Pinpoint the cell where the given text exists, returning its (x, y) midpoint coordinate. 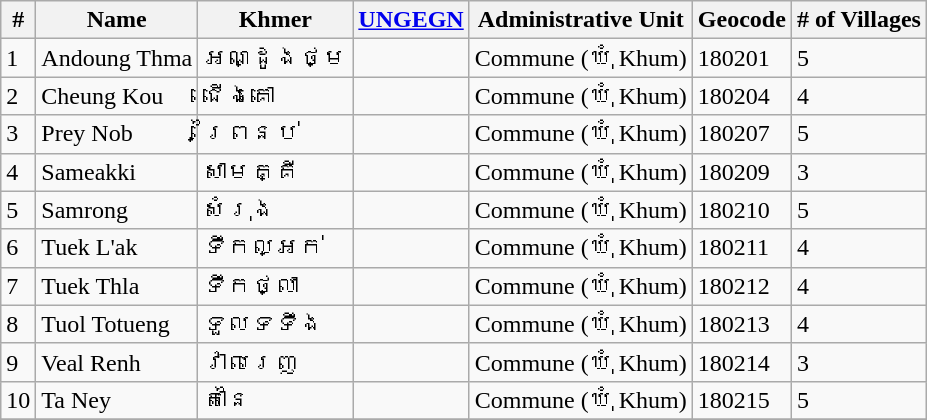
Prey Nob (117, 134)
សំរុង (276, 210)
180213 (742, 324)
Veal Renh (117, 362)
180201 (742, 58)
9 (18, 362)
UNGEGN (411, 20)
ទួលទទឹង (276, 324)
1 (18, 58)
អណ្ដូងថ្ម (276, 58)
2 (18, 96)
Tuek Thla (117, 286)
180209 (742, 172)
180207 (742, 134)
Andoung Thma (117, 58)
ទឹកថ្លា (276, 286)
8 (18, 324)
Khmer (276, 20)
ទឹកល្អក់ (276, 248)
Ta Ney (117, 400)
180214 (742, 362)
សាមគ្គី (276, 172)
10 (18, 400)
តានៃ (276, 400)
180212 (742, 286)
Tuol Totueng (117, 324)
Tuek L'ak (117, 248)
180210 (742, 210)
180215 (742, 400)
ជើងគោ (276, 96)
Name (117, 20)
180204 (742, 96)
180211 (742, 248)
Administrative Unit (580, 20)
6 (18, 248)
7 (18, 286)
# (18, 20)
ព្រៃនប់ (276, 134)
Samrong (117, 210)
វាលរេញ (276, 362)
Geocode (742, 20)
# of Villages (858, 20)
Cheung Kou (117, 96)
Sameakki (117, 172)
